Provide the [x, y] coordinate of the cell's center where the given text is located.  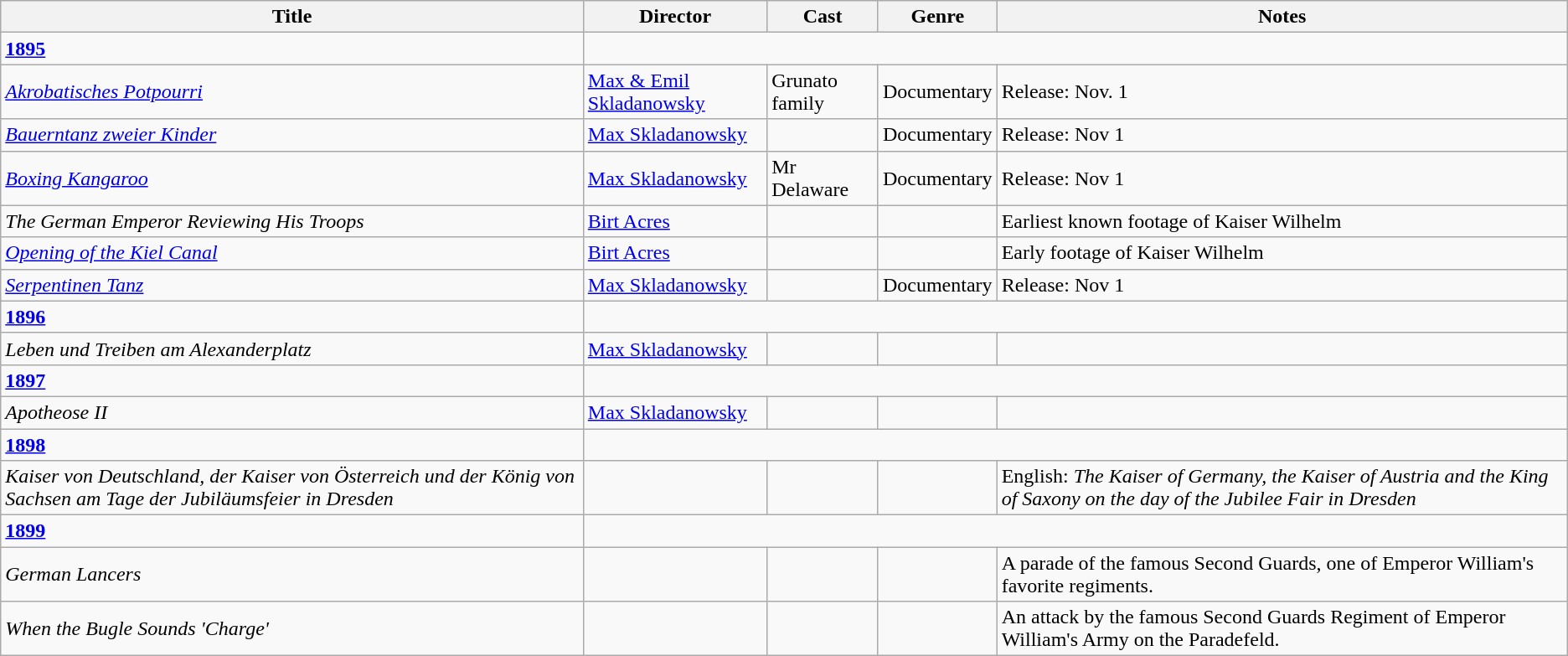
Notes [1282, 17]
Leben und Treiben am Alexanderplatz [292, 349]
1897 [292, 380]
Grunato family [823, 92]
An attack by the famous Second Guards Regiment of Emperor William's Army on the Paradefeld. [1282, 628]
Bauerntanz zweier Kinder [292, 135]
Max & Emil Skladanowsky [675, 92]
German Lancers [292, 575]
1898 [292, 445]
Release: Nov. 1 [1282, 92]
Cast [823, 17]
Akrobatisches Potpourri [292, 92]
English: The Kaiser of Germany, the Kaiser of Austria and the King of Saxony on the day of the Jubilee Fair in Dresden [1282, 488]
Boxing Kangaroo [292, 178]
Kaiser von Deutschland, der Kaiser von Österreich und der König von Sachsen am Tage der Jubiläumsfeier in Dresden [292, 488]
Earliest known footage of Kaiser Wilhelm [1282, 221]
A parade of the famous Second Guards, one of Emperor William's favorite regiments. [1282, 575]
Serpentinen Tanz [292, 285]
Title [292, 17]
1896 [292, 317]
When the Bugle Sounds 'Charge' [292, 628]
Opening of the Kiel Canal [292, 253]
Mr Delaware [823, 178]
Apotheose II [292, 412]
Director [675, 17]
1899 [292, 531]
1895 [292, 49]
Early footage of Kaiser Wilhelm [1282, 253]
Genre [937, 17]
The German Emperor Reviewing His Troops [292, 221]
